Return (x, y) of the center of cell containing provided text 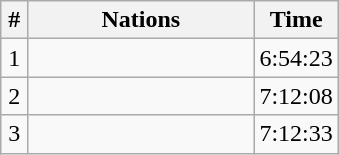
2 (14, 96)
Nations (141, 20)
Time (296, 20)
7:12:33 (296, 134)
6:54:23 (296, 58)
1 (14, 58)
3 (14, 134)
7:12:08 (296, 96)
# (14, 20)
